For the text-containing cell, return its midpoint in (x, y) coordinate format. 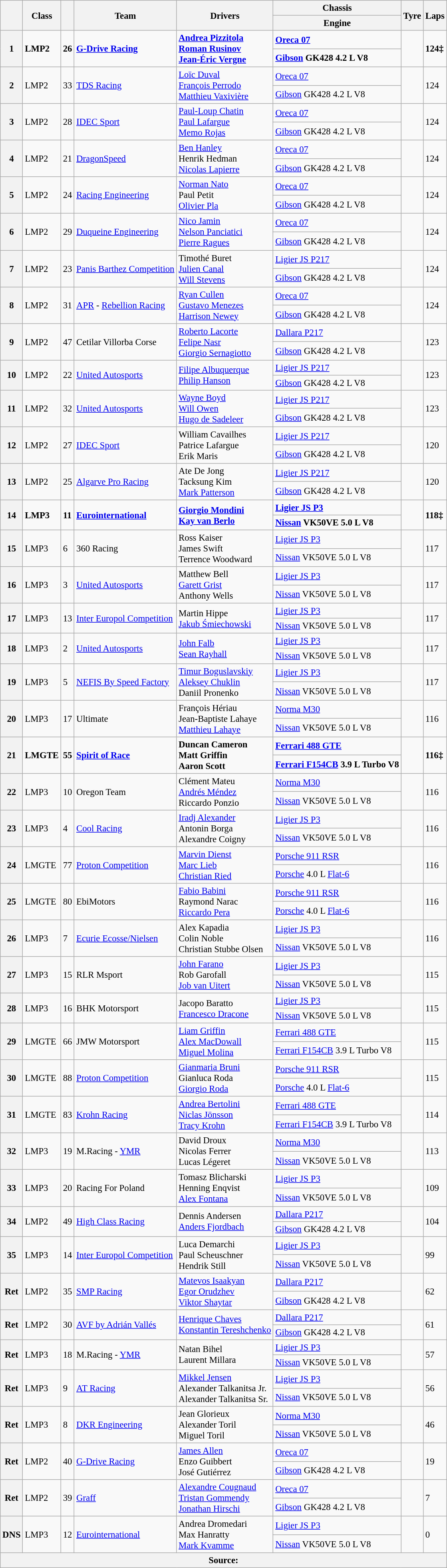
Class (42, 15)
Racing Engineering (125, 195)
Ross Kaiser James Swift Terrence Woodward (225, 549)
Clément Mateu Andrés Méndez Riccardo Ponzio (225, 792)
Laps (435, 15)
Martin Hippe Jakub Śmiechowski (225, 618)
RLR Msport (125, 975)
62 (435, 1291)
John Falb Sean Rayhall (225, 649)
Timothé Buret Julien Canal Will Stevens (225, 269)
77 (67, 865)
Matevos Isaakyan Egor Orudzhev Viktor Shaytar (225, 1291)
Cool Racing (125, 829)
1 (12, 49)
Marvin Dienst Marc Lieb Christian Ried (225, 865)
Henrique Chaves Konstantin Tereshchenko (225, 1324)
56 (435, 1388)
Mikkel Jensen Alexander Talkanitsa Jr. Alexander Talkanitsa Sr. (225, 1388)
Luca Demarchi Paul Scheuschner Hendrik Still (225, 1255)
Andrea Dromedari Max Hanratty Mark Kvamme (225, 1535)
AT Racing (125, 1388)
39 (67, 1498)
99 (435, 1255)
Giorgio Mondini Kay van Berlo (225, 515)
Roberto Lacorte Felipe Nasr Giorgio Sernagiotto (225, 342)
55 (67, 755)
66 (67, 1042)
TDS Racing (125, 86)
Fabio Babini Raymond Narac Riccardo Pera (225, 902)
Tyre (412, 15)
Ben Hanley Henrik Hedman Nicolas Lapierre (225, 159)
61 (435, 1324)
Chassis (337, 8)
JMW Motorsport (125, 1042)
Oregon Team (125, 792)
104 (435, 1221)
Ultimate (125, 719)
James Allen Enzo Guibbert José Gutiérrez (225, 1462)
Jean Glorieux Alexander Toril Miguel Toril (225, 1425)
William Cavailhes Patrice Lafargue Erik Maris (225, 445)
88 (67, 1078)
360 Racing (125, 549)
Paul-Loup Chatin Paul Lafargue Memo Rojas (225, 122)
118‡ (435, 515)
0 (435, 1535)
34 (12, 1221)
Nico Jamin Nelson Panciatici Pierre Ragues (225, 232)
Tomasz Blicharski Henning Enqvist Alex Fontana (225, 1188)
DragonSpeed (125, 159)
46 (435, 1425)
Duncan Cameron Matt Griffin Aaron Scott (225, 755)
Graff (125, 1498)
Matthew Bell Garett Grist Anthony Wells (225, 585)
DKR Engineering (125, 1425)
Liam Griffin Alex MacDowall Miguel Molina (225, 1042)
Jacopo Baratto Francesco Dracone (225, 1009)
47 (67, 342)
Dennis Andersen Anders Fjordbach (225, 1221)
High Class Racing (125, 1221)
Filipe Albuquerque Philip Hanson (225, 375)
57 (435, 1355)
Panis Barthez Competition (125, 269)
Ecurie Ecosse/Nielsen (125, 938)
SMP Racing (125, 1291)
Ryan Cullen Gustavo Menezes Harrison Newey (225, 305)
Wayne Boyd Will Owen Hugo de Sadeleer (225, 409)
Drivers (225, 15)
David Droux Nicolas Ferrer Lucas Légeret (225, 1152)
Racing For Poland (125, 1188)
49 (67, 1221)
Alexandre Cougnaud Tristan Gommendy Jonathan Hirschi (225, 1498)
BHK Motorsport (125, 1009)
Iradj Alexander Antonin Borga Alexandre Coigny (225, 829)
Engine (337, 23)
John Farano Rob Garofall Job van Uitert (225, 975)
Alex Kapadia Colin Noble Christian Stubbe Olsen (225, 938)
APR - Rebellion Racing (125, 305)
Source: (224, 1560)
Cetilar Villorba Corse (125, 342)
Andrea Pizzitola Roman Rusinov Jean-Éric Vergne (225, 49)
EbiMotors (125, 902)
Ate De Jong Tacksung Kim Mark Patterson (225, 482)
114 (435, 1115)
NEFIS By Speed Factory (125, 682)
Andrea Bertolini Niclas Jönsson Tracy Krohn (225, 1115)
109 (435, 1188)
113 (435, 1152)
François Hériau Jean-Baptiste Lahaye Matthieu Lahaye (225, 719)
Timur Boguslavskiy Aleksey Chuklin Daniil Pronenko (225, 682)
40 (67, 1462)
AVF by Adrián Vallés (125, 1324)
Krohn Racing (125, 1115)
Loïc Duval François Perrodo Matthieu Vaxivière (225, 86)
124‡ (435, 49)
116‡ (435, 755)
83 (67, 1115)
Team (125, 15)
Duqueine Engineering (125, 232)
Norman Nato Paul Petit Olivier Pla (225, 195)
DNS (12, 1535)
Spirit of Race (125, 755)
Natan Bihel Laurent Millara (225, 1355)
Gianmaria Bruni Gianluca Roda Giorgio Roda (225, 1078)
Algarve Pro Racing (125, 482)
80 (67, 902)
